Determine the (x, y) coordinate at the center of the cell enclosing the given text.  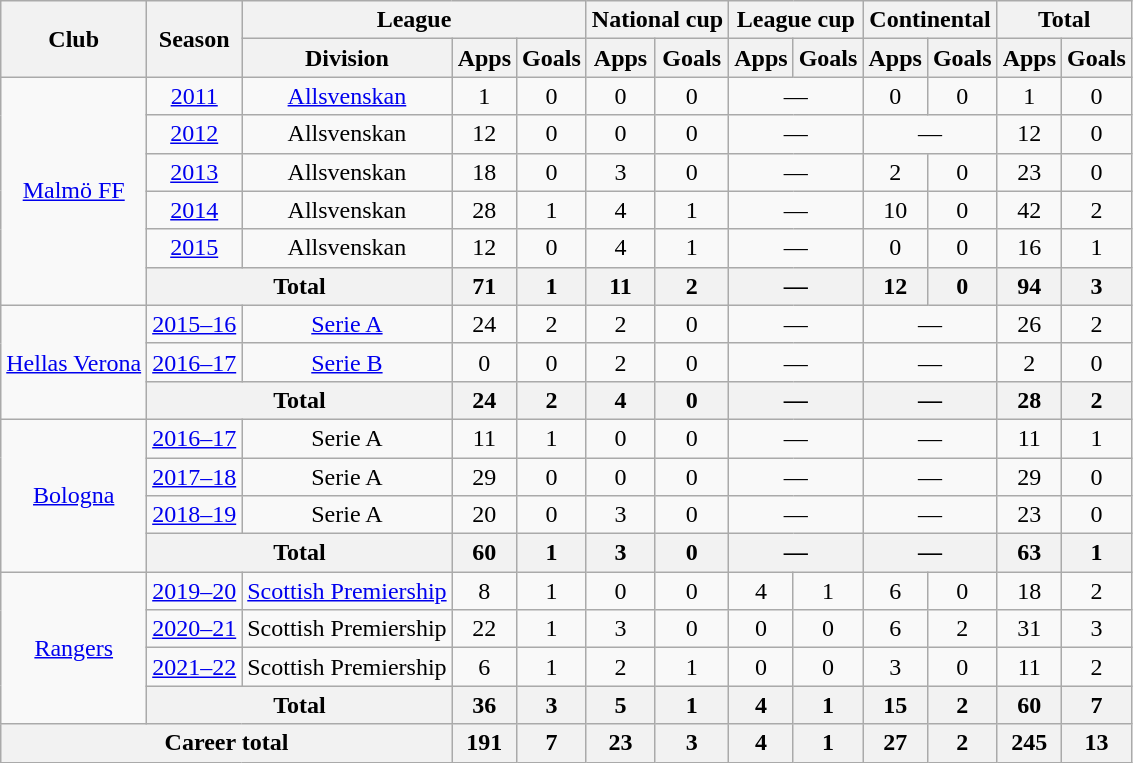
16 (1029, 248)
League (414, 20)
20 (484, 515)
36 (484, 705)
2015–16 (194, 324)
Serie B (347, 362)
191 (484, 743)
Continental (930, 20)
Bologna (74, 495)
2014 (194, 210)
10 (895, 210)
31 (1029, 629)
15 (895, 705)
Malmö FF (74, 191)
League cup (796, 20)
71 (484, 286)
27 (895, 743)
2018–19 (194, 515)
2019–20 (194, 591)
42 (1029, 210)
22 (484, 629)
2011 (194, 96)
Division (347, 58)
2017–18 (194, 477)
Career total (226, 743)
5 (620, 705)
13 (1097, 743)
Season (194, 39)
2012 (194, 134)
245 (1029, 743)
Club (74, 39)
2015 (194, 248)
63 (1029, 553)
National cup (657, 20)
Hellas Verona (74, 362)
2013 (194, 172)
26 (1029, 324)
2020–21 (194, 629)
Rangers (74, 648)
2021–22 (194, 667)
8 (484, 591)
94 (1029, 286)
